Capture the cell that displays the provided text and extract its [X, Y] central coordinate. 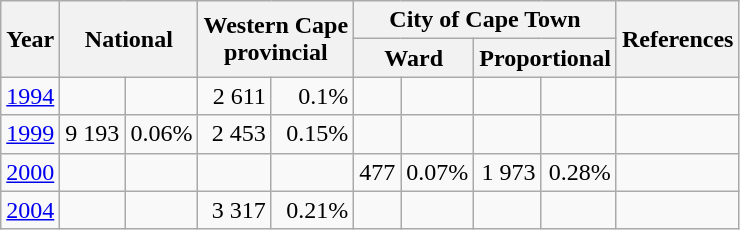
0.06% [162, 134]
0.07% [438, 172]
3 317 [234, 210]
477 [378, 172]
1999 [30, 134]
0.28% [578, 172]
Year [30, 39]
2004 [30, 210]
0.15% [312, 134]
References [678, 39]
1994 [30, 96]
0.21% [312, 210]
2 611 [234, 96]
Ward [414, 58]
0.1% [312, 96]
2000 [30, 172]
National [129, 39]
2 453 [234, 134]
City of Cape Town [486, 20]
Proportional [546, 58]
Western Capeprovincial [276, 39]
9 193 [92, 134]
1 973 [508, 172]
